Output the (x, y) coordinate of the center of the cell containing the given text.  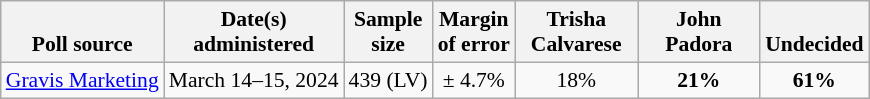
JohnPadora (700, 32)
21% (700, 80)
Marginof error (474, 32)
439 (LV) (388, 80)
TrishaCalvarese (576, 32)
Undecided (814, 32)
Date(s)administered (254, 32)
61% (814, 80)
Poll source (82, 32)
March 14–15, 2024 (254, 80)
18% (576, 80)
± 4.7% (474, 80)
Samplesize (388, 32)
Gravis Marketing (82, 80)
